Locate the cell with the specified text and output its [x, y] center coordinate. 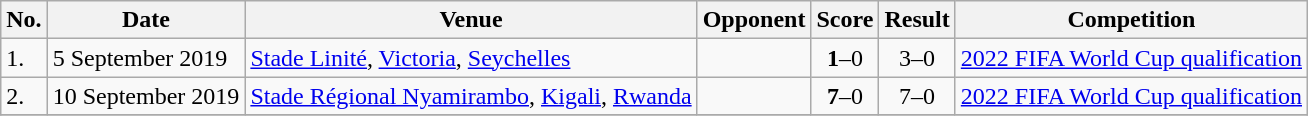
5 September 2019 [146, 58]
3–0 [917, 58]
1–0 [845, 58]
Venue [471, 20]
2. [24, 96]
Date [146, 20]
Opponent [754, 20]
Competition [1131, 20]
Result [917, 20]
10 September 2019 [146, 96]
Stade Régional Nyamirambo, Kigali, Rwanda [471, 96]
Score [845, 20]
1. [24, 58]
Stade Linité, Victoria, Seychelles [471, 58]
No. [24, 20]
